Extract the [X, Y] coordinate from the center of the cell holding the provided text.  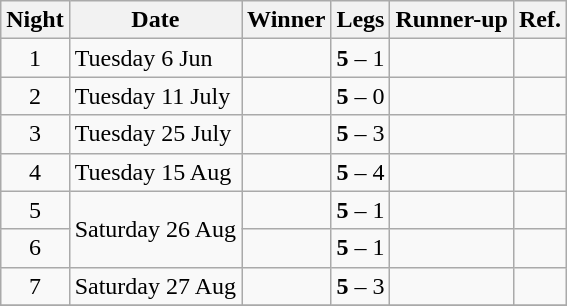
4 [35, 172]
1 [35, 58]
Runner-up [452, 20]
Tuesday 11 July [155, 96]
Saturday 26 Aug [155, 229]
3 [35, 134]
5 – 0 [360, 96]
Night [35, 20]
7 [35, 286]
Tuesday 25 July [155, 134]
2 [35, 96]
Date [155, 20]
Saturday 27 Aug [155, 286]
6 [35, 248]
Winner [286, 20]
Legs [360, 20]
Tuesday 15 Aug [155, 172]
Ref. [540, 20]
5 – 4 [360, 172]
5 [35, 210]
Tuesday 6 Jun [155, 58]
